Provide the [x, y] coordinate of the cell's center where the given text is located.  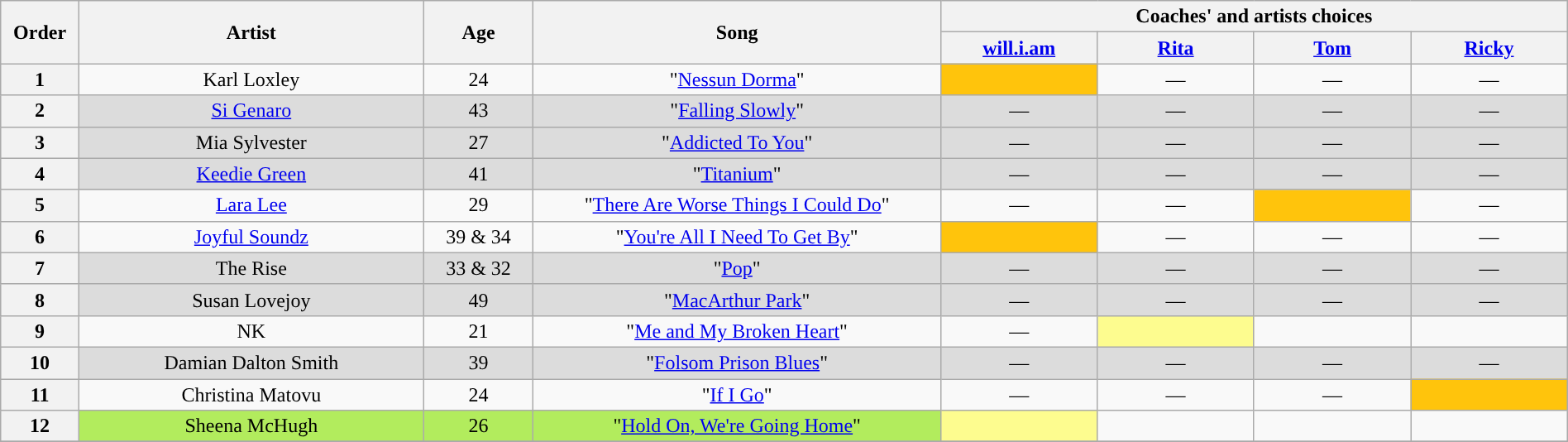
Si Genaro [251, 111]
39 & 34 [478, 237]
Artist [251, 32]
"Falling Slowly" [738, 111]
Damian Dalton Smith [251, 363]
Mia Sylvester [251, 142]
Christina Matovu [251, 395]
21 [478, 331]
Joyful Soundz [251, 237]
Lara Lee [251, 205]
10 [40, 363]
43 [478, 111]
Susan Lovejoy [251, 300]
Karl Loxley [251, 79]
will.i.am [1019, 48]
Ricky [1489, 48]
3 [40, 142]
"Folsom Prison Blues" [738, 363]
"There Are Worse Things I Could Do" [738, 205]
9 [40, 331]
"Titanium" [738, 174]
7 [40, 268]
"Addicted To You" [738, 142]
4 [40, 174]
Tom [1331, 48]
"MacArthur Park" [738, 300]
"You're All I Need To Get By" [738, 237]
33 & 32 [478, 268]
5 [40, 205]
"If I Go" [738, 395]
Age [478, 32]
NK [251, 331]
49 [478, 300]
"Pop" [738, 268]
Song [738, 32]
"Nessun Dorma" [738, 79]
"Me and My Broken Heart" [738, 331]
12 [40, 426]
Keedie Green [251, 174]
Order [40, 32]
1 [40, 79]
39 [478, 363]
Sheena McHugh [251, 426]
Rita [1176, 48]
29 [478, 205]
8 [40, 300]
The Rise [251, 268]
26 [478, 426]
6 [40, 237]
27 [478, 142]
2 [40, 111]
11 [40, 395]
Coaches' and artists choices [1254, 17]
"Hold On, We're Going Home" [738, 426]
41 [478, 174]
